Locate the cell with the specified text and output its (X, Y) center coordinate. 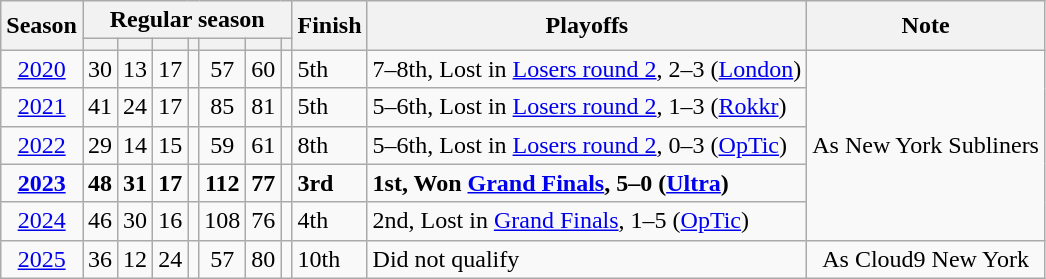
14 (136, 145)
8th (330, 145)
As New York Subliners (926, 145)
4th (330, 221)
Regular season (186, 20)
80 (264, 259)
76 (264, 221)
112 (222, 183)
15 (170, 145)
Playoffs (587, 26)
2021 (42, 107)
3rd (330, 183)
1st, Won Grand Finals, 5–0 (Ultra) (587, 183)
41 (100, 107)
5–6th, Lost in Losers round 2, 1–3 (Rokkr) (587, 107)
81 (264, 107)
59 (222, 145)
12 (136, 259)
108 (222, 221)
16 (170, 221)
36 (100, 259)
2024 (42, 221)
Finish (330, 26)
13 (136, 69)
46 (100, 221)
Note (926, 26)
61 (264, 145)
10th (330, 259)
7–8th, Lost in Losers round 2, 2–3 (London) (587, 69)
2nd, Lost in Grand Finals, 1–5 (OpTic) (587, 221)
5–6th, Lost in Losers round 2, 0–3 (OpTic) (587, 145)
29 (100, 145)
77 (264, 183)
2025 (42, 259)
Did not qualify (587, 259)
As Cloud9 New York (926, 259)
48 (100, 183)
85 (222, 107)
Season (42, 26)
60 (264, 69)
31 (136, 183)
2023 (42, 183)
2020 (42, 69)
2022 (42, 145)
